Identify which cell holds the provided text, then report its [x, y] central coordinate. 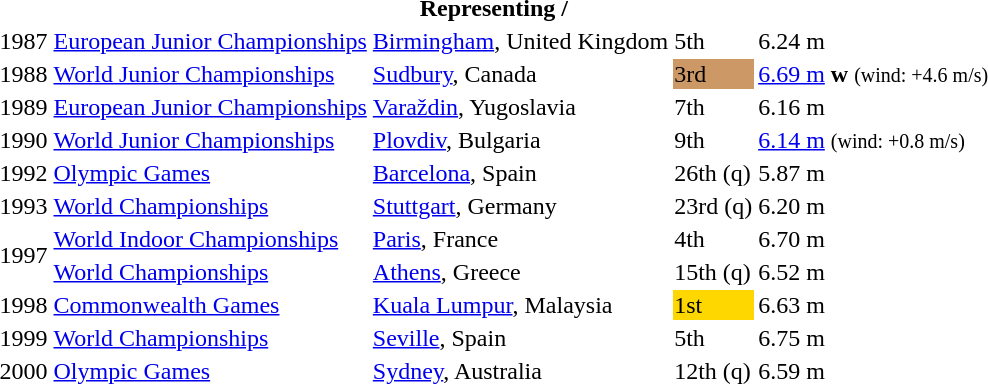
15th (q) [714, 272]
1st [714, 305]
Sudbury, Canada [520, 74]
Birmingham, United Kingdom [520, 41]
4th [714, 239]
23rd (q) [714, 206]
26th (q) [714, 173]
World Indoor Championships [210, 239]
Barcelona, Spain [520, 173]
Varaždin, Yugoslavia [520, 107]
Paris, France [520, 239]
Seville, Spain [520, 338]
Olympic Games [210, 173]
Commonwealth Games [210, 305]
Kuala Lumpur, Malaysia [520, 305]
7th [714, 107]
Athens, Greece [520, 272]
Stuttgart, Germany [520, 206]
3rd [714, 74]
9th [714, 140]
Plovdiv, Bulgaria [520, 140]
